Provide the [X, Y] coordinate of the cell's center where the given text is located.  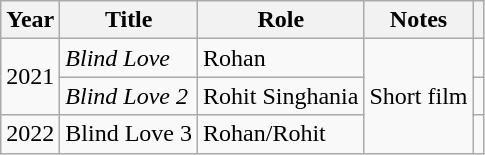
Short film [418, 96]
Rohan/Rohit [281, 134]
Blind Love 3 [129, 134]
Blind Love [129, 58]
Notes [418, 20]
Year [30, 20]
Rohit Singhania [281, 96]
Title [129, 20]
Rohan [281, 58]
2021 [30, 77]
Blind Love 2 [129, 96]
2022 [30, 134]
Role [281, 20]
